Scan for the cell matching the given text and deliver its (x, y) coordinate at center. 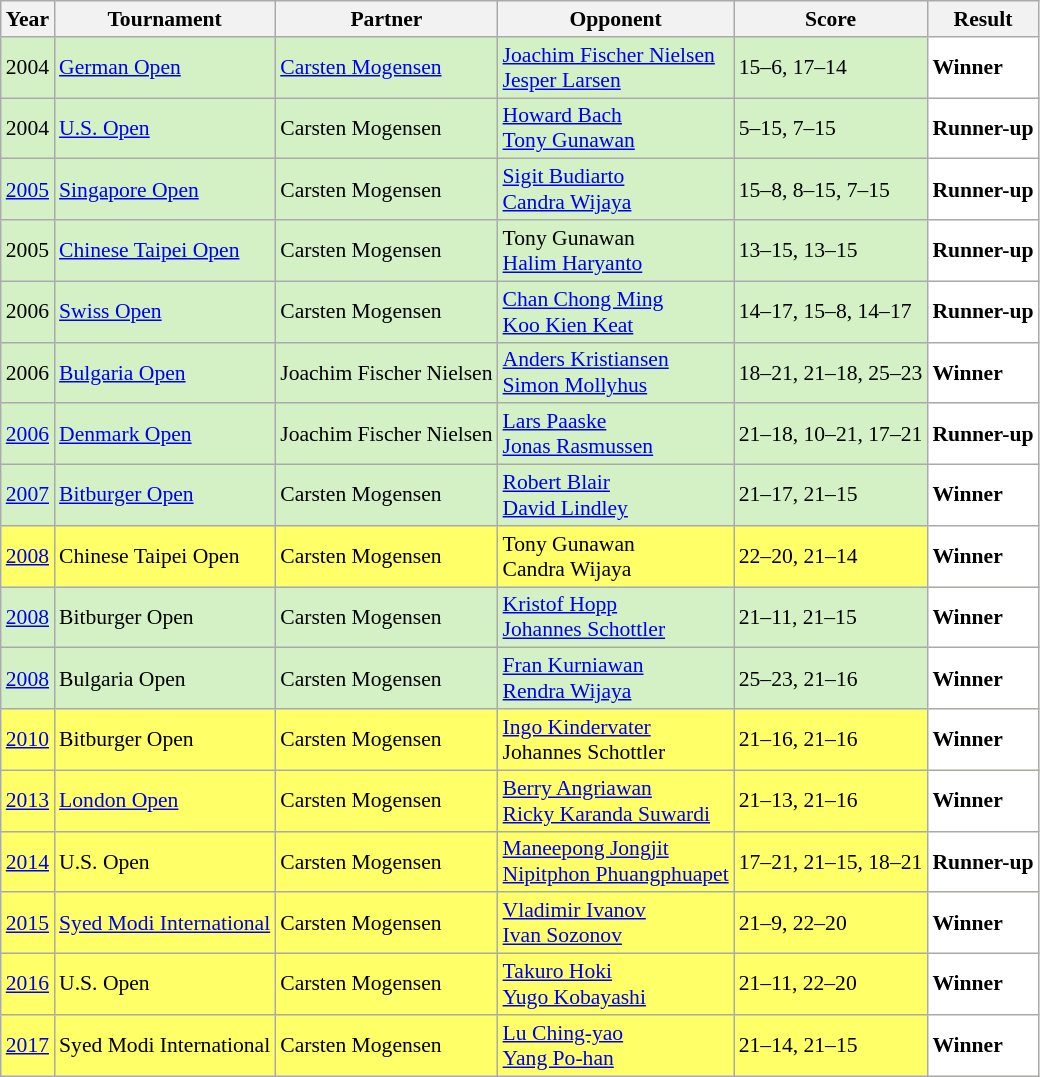
21–18, 10–21, 17–21 (831, 434)
Swiss Open (164, 312)
Lu Ching-yao Yang Po-han (616, 1046)
Ingo Kindervater Johannes Schottler (616, 740)
Singapore Open (164, 190)
Berry Angriawan Ricky Karanda Suwardi (616, 800)
Denmark Open (164, 434)
5–15, 7–15 (831, 128)
Tony Gunawan Halim Haryanto (616, 250)
14–17, 15–8, 14–17 (831, 312)
21–13, 21–16 (831, 800)
Anders Kristiansen Simon Mollyhus (616, 372)
13–15, 13–15 (831, 250)
German Open (164, 68)
London Open (164, 800)
21–11, 22–20 (831, 984)
2015 (28, 924)
2010 (28, 740)
2007 (28, 496)
Opponent (616, 19)
18–21, 21–18, 25–23 (831, 372)
Robert Blair David Lindley (616, 496)
Vladimir Ivanov Ivan Sozonov (616, 924)
Year (28, 19)
2016 (28, 984)
15–8, 8–15, 7–15 (831, 190)
Maneepong Jongjit Nipitphon Phuangphuapet (616, 862)
21–11, 21–15 (831, 618)
17–21, 21–15, 18–21 (831, 862)
Result (982, 19)
2014 (28, 862)
Kristof Hopp Johannes Schottler (616, 618)
22–20, 21–14 (831, 556)
Takuro Hoki Yugo Kobayashi (616, 984)
Tournament (164, 19)
21–16, 21–16 (831, 740)
Lars Paaske Jonas Rasmussen (616, 434)
21–17, 21–15 (831, 496)
2017 (28, 1046)
Partner (386, 19)
Tony Gunawan Candra Wijaya (616, 556)
Joachim Fischer Nielsen Jesper Larsen (616, 68)
Fran Kurniawan Rendra Wijaya (616, 678)
Chan Chong Ming Koo Kien Keat (616, 312)
Howard Bach Tony Gunawan (616, 128)
Sigit Budiarto Candra Wijaya (616, 190)
15–6, 17–14 (831, 68)
25–23, 21–16 (831, 678)
21–9, 22–20 (831, 924)
21–14, 21–15 (831, 1046)
Score (831, 19)
2013 (28, 800)
